Extract the [x, y] coordinate from the center of the cell holding the provided text.  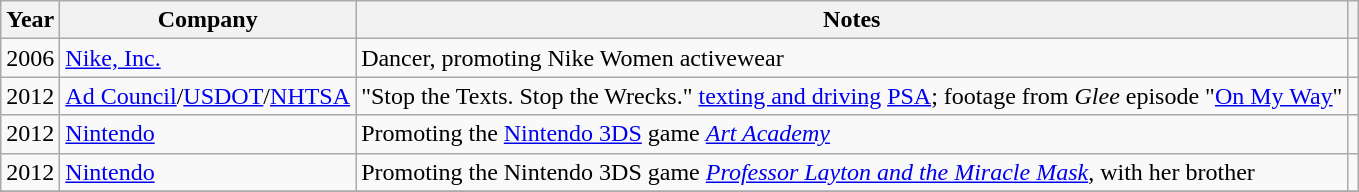
Nike, Inc. [208, 58]
Year [30, 20]
Promoting the Nintendo 3DS game Professor Layton and the Miracle Mask, with her brother [852, 172]
Ad Council/USDOT/NHTSA [208, 96]
Promoting the Nintendo 3DS game Art Academy [852, 134]
Dancer, promoting Nike Women activewear [852, 58]
2006 [30, 58]
Company [208, 20]
Notes [852, 20]
"Stop the Texts. Stop the Wrecks." texting and driving PSA; footage from Glee episode "On My Way" [852, 96]
